Determine the (X, Y) coordinate at the center of the cell enclosing the given text.  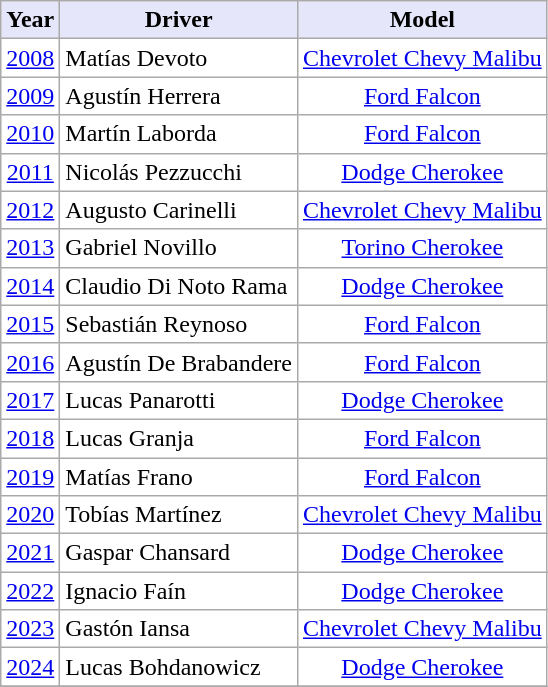
2012 (30, 210)
2022 (30, 591)
Augusto Carinelli (179, 210)
Lucas Panarotti (179, 400)
Gabriel Novillo (179, 248)
2008 (30, 58)
Sebastián Reynoso (179, 324)
2020 (30, 515)
Driver (179, 20)
Gastón Iansa (179, 629)
Claudio Di Noto Rama (179, 286)
Agustín Herrera (179, 96)
2014 (30, 286)
Nicolás Pezzucchi (179, 172)
2024 (30, 667)
Torino Cherokee (422, 248)
2018 (30, 438)
Ignacio Faín (179, 591)
2011 (30, 172)
Gaspar Chansard (179, 553)
2017 (30, 400)
2009 (30, 96)
2019 (30, 477)
Year (30, 20)
2021 (30, 553)
2015 (30, 324)
2010 (30, 134)
Lucas Granja (179, 438)
2013 (30, 248)
2023 (30, 629)
Lucas Bohdanowicz (179, 667)
Agustín De Brabandere (179, 362)
Model (422, 20)
Tobías Martínez (179, 515)
Martín Laborda (179, 134)
Matías Devoto (179, 58)
2016 (30, 362)
Matías Frano (179, 477)
